Locate the cell with the specified text and output its [x, y] center coordinate. 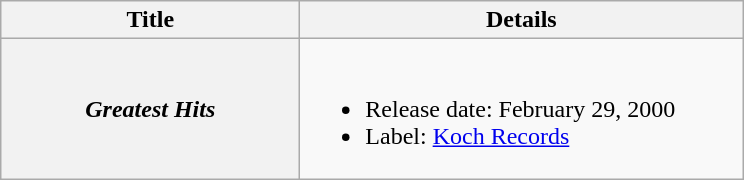
Release date: February 29, 2000Label: Koch Records [522, 109]
Greatest Hits [150, 109]
Title [150, 20]
Details [522, 20]
